Identify which cell holds the provided text, then report its (X, Y) central coordinate. 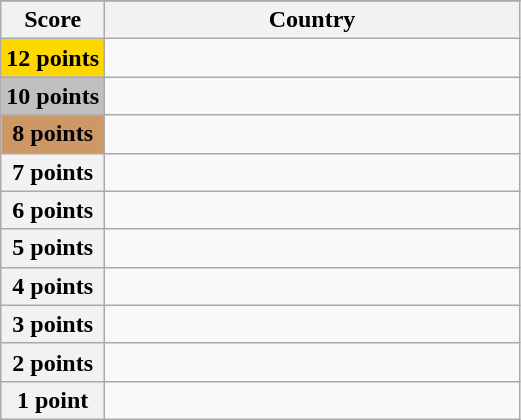
Country (312, 20)
6 points (53, 210)
7 points (53, 172)
10 points (53, 96)
1 point (53, 400)
12 points (53, 58)
3 points (53, 324)
5 points (53, 248)
8 points (53, 134)
4 points (53, 286)
Score (53, 20)
2 points (53, 362)
